Determine the [X, Y] coordinate at the center of the cell enclosing the given text.  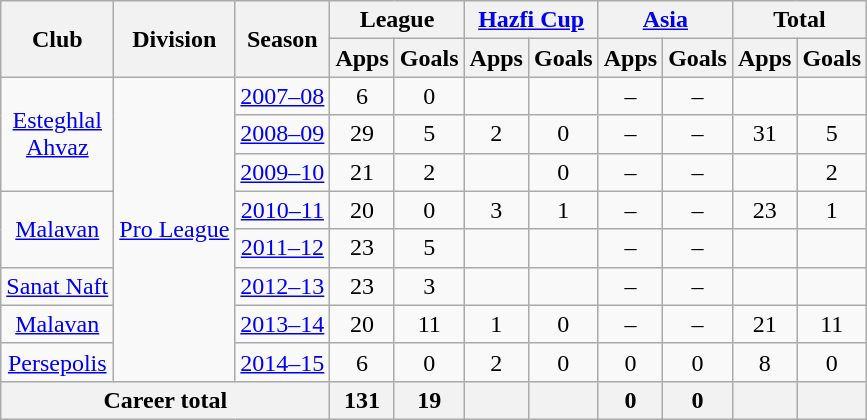
8 [764, 362]
2011–12 [282, 248]
19 [429, 400]
2013–14 [282, 324]
Sanat Naft [58, 286]
Esteghlal Ahvaz [58, 134]
Persepolis [58, 362]
31 [764, 134]
Total [799, 20]
Division [174, 39]
Pro League [174, 229]
2008–09 [282, 134]
2010–11 [282, 210]
Hazfi Cup [531, 20]
2009–10 [282, 172]
131 [362, 400]
Club [58, 39]
2007–08 [282, 96]
2014–15 [282, 362]
Season [282, 39]
2012–13 [282, 286]
Asia [665, 20]
29 [362, 134]
League [397, 20]
Career total [166, 400]
